Determine the [X, Y] coordinate at the center of the cell enclosing the given text.  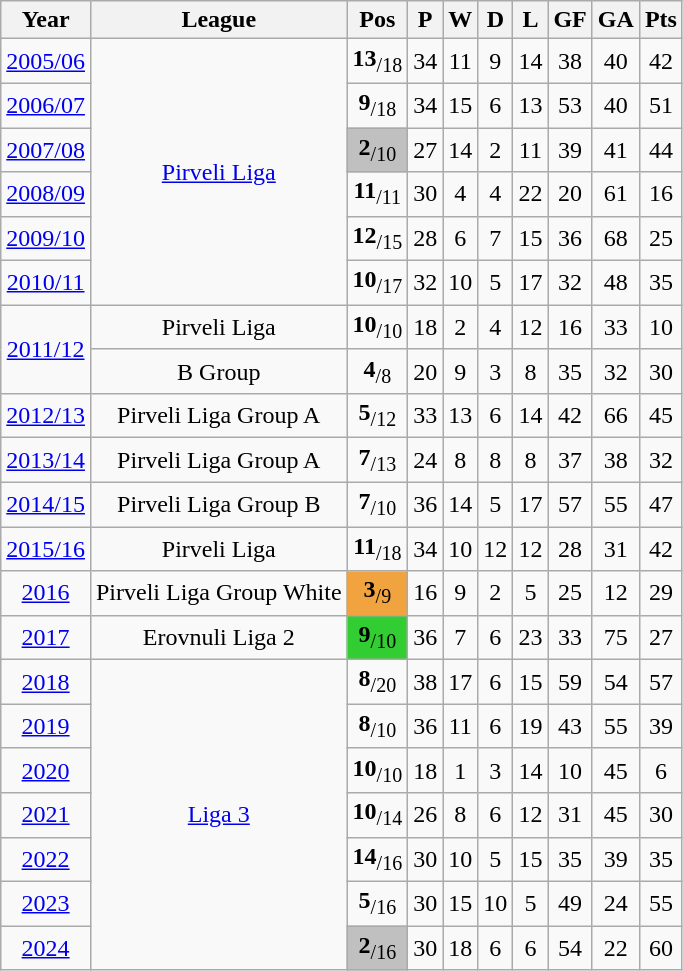
11/18 [378, 549]
2020 [46, 770]
2013/14 [46, 460]
2022 [46, 859]
2/16 [378, 948]
37 [570, 460]
29 [660, 593]
14/16 [378, 859]
13/18 [378, 61]
66 [616, 416]
2019 [46, 726]
P [426, 20]
48 [616, 283]
2023 [46, 903]
Liga 3 [218, 815]
10/17 [378, 283]
2021 [46, 815]
44 [660, 150]
2014/15 [46, 504]
2005/06 [46, 61]
8/20 [378, 682]
Pirveli Liga Group B [218, 504]
60 [660, 948]
2008/09 [46, 194]
W [460, 20]
Year [46, 20]
5/12 [378, 416]
5/16 [378, 903]
2015/16 [46, 549]
9/18 [378, 105]
19 [530, 726]
43 [570, 726]
2009/10 [46, 238]
68 [616, 238]
8/10 [378, 726]
League [218, 20]
Pts [660, 20]
GF [570, 20]
7/13 [378, 460]
Erovnuli Liga 2 [218, 637]
26 [426, 815]
23 [530, 637]
L [530, 20]
4/8 [378, 371]
1 [460, 770]
53 [570, 105]
9/10 [378, 637]
Pirveli Liga Group White [218, 593]
D [496, 20]
3/9 [378, 593]
2011/12 [46, 350]
B Group [218, 371]
10/14 [378, 815]
GA [616, 20]
2017 [46, 637]
59 [570, 682]
51 [660, 105]
49 [570, 903]
75 [616, 637]
2012/13 [46, 416]
41 [616, 150]
61 [616, 194]
Pos [378, 20]
47 [660, 504]
2016 [46, 593]
2006/07 [46, 105]
2007/08 [46, 150]
2018 [46, 682]
7/10 [378, 504]
2/10 [378, 150]
2010/11 [46, 283]
11/11 [378, 194]
12/15 [378, 238]
2024 [46, 948]
